Provide the [x, y] coordinate of the cell's center where the given text is located.  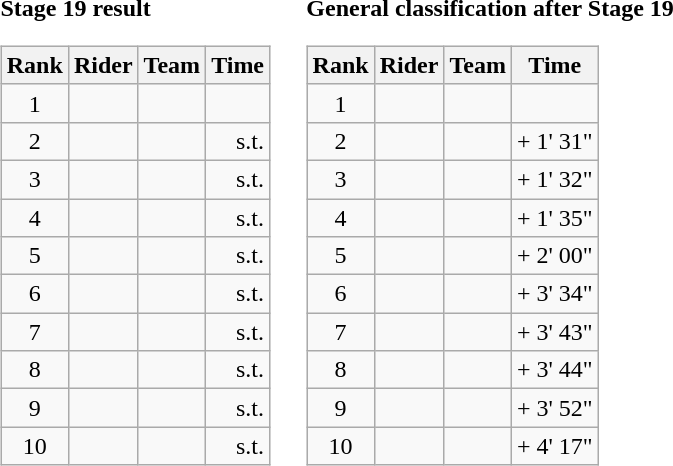
+ 1' 35" [554, 217]
+ 3' 34" [554, 294]
+ 3' 52" [554, 408]
+ 1' 32" [554, 179]
+ 3' 44" [554, 370]
+ 4' 17" [554, 446]
+ 2' 00" [554, 256]
+ 1' 31" [554, 141]
+ 3' 43" [554, 332]
